Pinpoint the cell where the given text exists, returning its (x, y) midpoint coordinate. 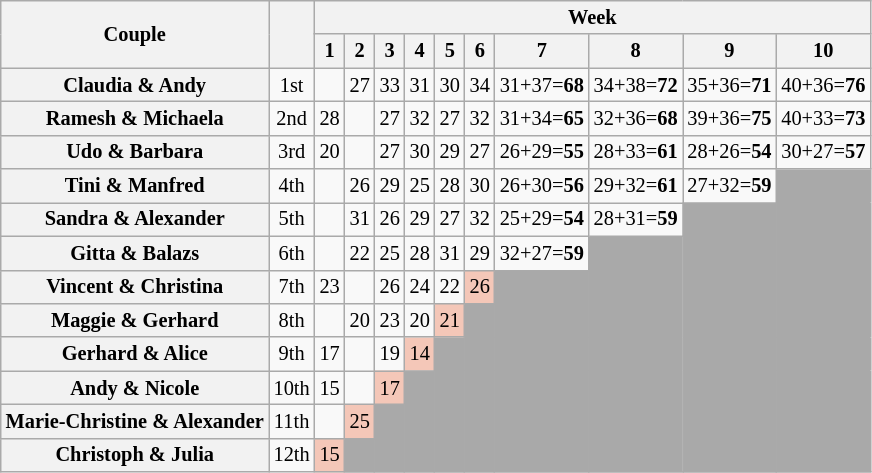
31+34=65 (542, 118)
10th (292, 388)
9th (292, 354)
2nd (292, 118)
8th (292, 320)
Christoph & Julia (135, 455)
1st (292, 85)
1 (330, 51)
9 (730, 51)
21 (450, 320)
11th (292, 421)
40+36=76 (823, 85)
Gerhard & Alice (135, 354)
Andy & Nicole (135, 388)
28+31=59 (636, 219)
35+36=71 (730, 85)
Couple (135, 34)
7th (292, 287)
Sandra & Alexander (135, 219)
6 (480, 51)
Claudia & Andy (135, 85)
39+36=75 (730, 118)
31+37=68 (542, 85)
32+27=59 (542, 253)
30+27=57 (823, 152)
3 (390, 51)
28+26=54 (730, 152)
19 (390, 354)
2 (360, 51)
27+32=59 (730, 186)
Gitta & Balazs (135, 253)
28+33=61 (636, 152)
10 (823, 51)
29+32=61 (636, 186)
Vincent & Christina (135, 287)
Week (593, 17)
8 (636, 51)
6th (292, 253)
Ramesh & Michaela (135, 118)
40+33=73 (823, 118)
Maggie & Gerhard (135, 320)
5 (450, 51)
14 (420, 354)
Tini & Manfred (135, 186)
12th (292, 455)
4th (292, 186)
24 (420, 287)
34 (480, 85)
26+30=56 (542, 186)
7 (542, 51)
33 (390, 85)
25+29=54 (542, 219)
34+38=72 (636, 85)
5th (292, 219)
Udo & Barbara (135, 152)
Marie-Christine & Alexander (135, 421)
4 (420, 51)
26+29=55 (542, 152)
3rd (292, 152)
32+36=68 (636, 118)
